Determine the [X, Y] coordinate at the center of the cell enclosing the given text.  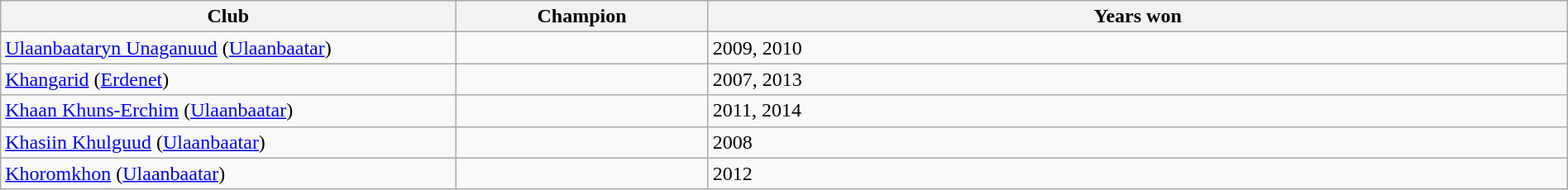
2007, 2013 [1138, 79]
2012 [1138, 173]
2009, 2010 [1138, 48]
2011, 2014 [1138, 111]
Years won [1138, 17]
Khasiin Khulguud (Ulaanbaatar) [228, 142]
Khangarid (Erdenet) [228, 79]
Khaan Khuns-Erchim (Ulaanbaatar) [228, 111]
Ulaanbaataryn Unaganuud (Ulaanbaatar) [228, 48]
Champion [582, 17]
Khoromkhon (Ulaanbaatar) [228, 173]
Club [228, 17]
2008 [1138, 142]
